Find where the given text appears and provide that cell's center as [X, Y] coordinate. 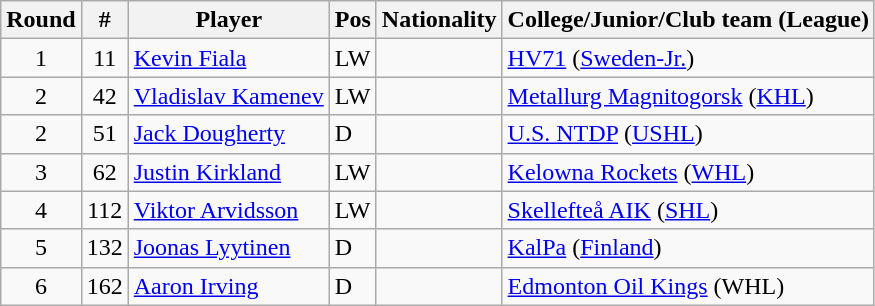
162 [104, 286]
62 [104, 172]
College/Junior/Club team (League) [688, 20]
132 [104, 248]
Skellefteå AIK (SHL) [688, 210]
Player [228, 20]
HV71 (Sweden-Jr.) [688, 58]
Kelowna Rockets (WHL) [688, 172]
51 [104, 134]
Round [41, 20]
Jack Dougherty [228, 134]
Metallurg Magnitogorsk (KHL) [688, 96]
Edmonton Oil Kings (WHL) [688, 286]
Viktor Arvidsson [228, 210]
Justin Kirkland [228, 172]
Pos [352, 20]
11 [104, 58]
112 [104, 210]
Joonas Lyytinen [228, 248]
42 [104, 96]
Nationality [439, 20]
# [104, 20]
Aaron Irving [228, 286]
4 [41, 210]
Kevin Fiala [228, 58]
U.S. NTDP (USHL) [688, 134]
3 [41, 172]
5 [41, 248]
Vladislav Kamenev [228, 96]
KalPa (Finland) [688, 248]
1 [41, 58]
6 [41, 286]
